Identify which cell holds the provided text, then report its (X, Y) central coordinate. 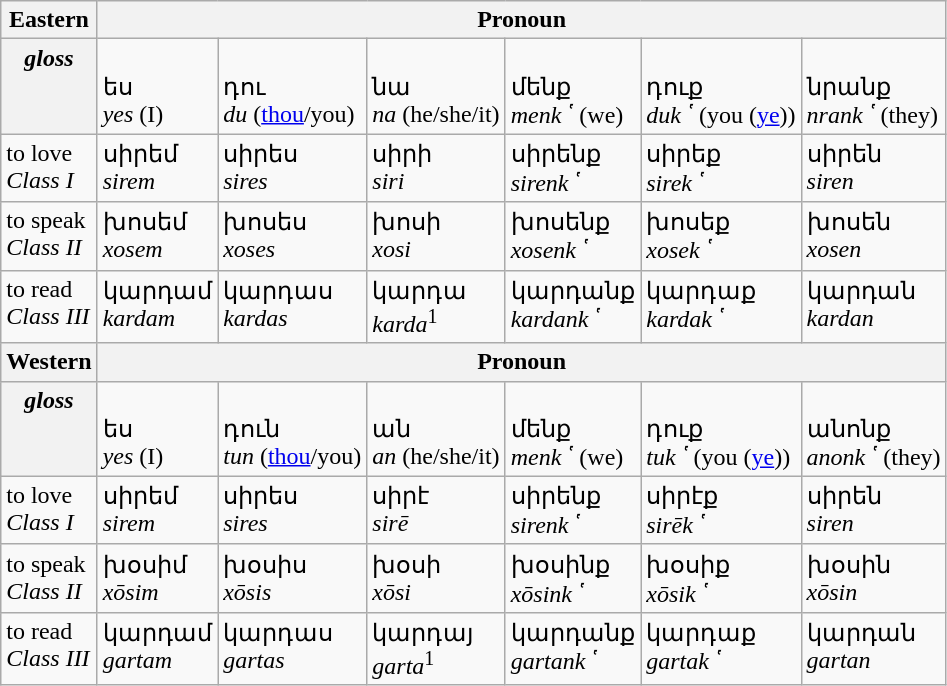
խոսեքxosek῾ (721, 236)
կարդասkardas (292, 306)
սիրիsiri (436, 168)
կարդամkardam (158, 306)
խօսիքxōsik῾ (721, 578)
խոսենxosen (874, 236)
նաna (he/she/it) (436, 86)
կարդաքgartak῾ (721, 648)
խօսինxōsin (874, 578)
կարդայgarta1 (436, 648)
խօսինքxōsink῾ (573, 578)
սիրէsirē (436, 510)
խոսենքxosenk῾ (573, 236)
խոսիxosi (436, 236)
սիրեքsirek῾ (721, 168)
դուքduk῾ (you (ye)) (721, 86)
դունtun (thou/you) (292, 428)
նրանքnrank῾ (they) (874, 86)
կարդաքkardak῾ (721, 306)
կարդաkarda1 (436, 306)
դուքtuk῾ (you (ye)) (721, 428)
կարդանքkardank῾ (573, 306)
անոնքanonk῾ (they) (874, 428)
Eastern (49, 20)
խօսիxōsi (436, 578)
սիրէքsirēk῾ (721, 510)
խօսիմxōsim (158, 578)
կարդանkardan (874, 306)
խոսեսxoses (292, 236)
Western (49, 362)
կարդանքgartank῾ (573, 648)
կարդանgartan (874, 648)
խօսիսxōsis (292, 578)
խոսեմxosem (158, 236)
դուdu (thou/you) (292, 86)
կարդասgartas (292, 648)
անan (he/she/it) (436, 428)
կարդամgartam (158, 648)
